Return the [x, y] coordinate for the center point of the cell that contains the specified text.  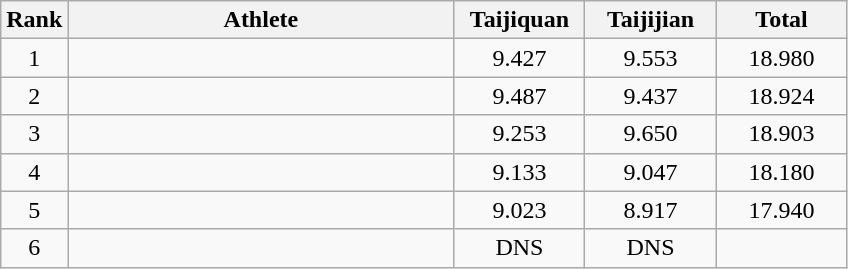
9.487 [520, 96]
18.903 [782, 134]
18.180 [782, 172]
17.940 [782, 210]
8.917 [650, 210]
9.133 [520, 172]
9.650 [650, 134]
9.047 [650, 172]
9.553 [650, 58]
9.023 [520, 210]
9.437 [650, 96]
9.427 [520, 58]
Total [782, 20]
9.253 [520, 134]
2 [34, 96]
5 [34, 210]
Taijiquan [520, 20]
18.980 [782, 58]
1 [34, 58]
4 [34, 172]
18.924 [782, 96]
Rank [34, 20]
Athlete [261, 20]
Taijijian [650, 20]
6 [34, 248]
3 [34, 134]
